Detect which cell encompasses the target text, then output its [x, y] center coordinate. 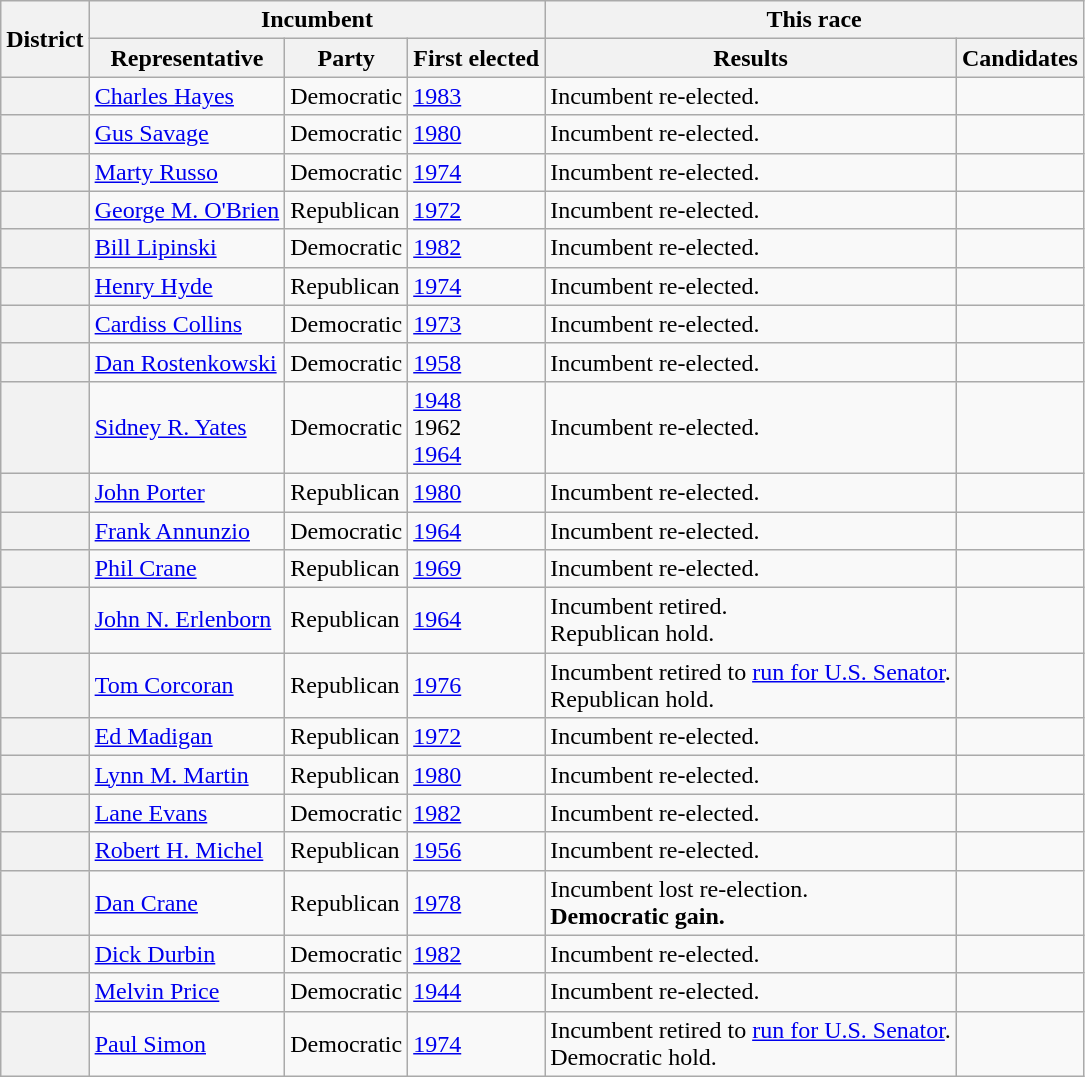
1958 [476, 362]
1944 [476, 992]
Charles Hayes [187, 96]
19481962 1964 [476, 427]
Results [751, 58]
District [45, 39]
1983 [476, 96]
This race [814, 20]
George M. O'Brien [187, 210]
Phil Crane [187, 569]
Lynn M. Martin [187, 775]
Ed Madigan [187, 737]
Candidates [1020, 58]
Incumbent retired to run for U.S. Senator.Republican hold. [751, 686]
Lane Evans [187, 813]
Melvin Price [187, 992]
Incumbent retired to run for U.S. Senator.Democratic hold. [751, 1044]
John N. Erlenborn [187, 620]
Incumbent [317, 20]
Incumbent retired.Republican hold. [751, 620]
Incumbent lost re-election.Democratic gain. [751, 902]
Dan Crane [187, 902]
Representative [187, 58]
Tom Corcoran [187, 686]
Party [346, 58]
1973 [476, 324]
1969 [476, 569]
First elected [476, 58]
Sidney R. Yates [187, 427]
Marty Russo [187, 172]
Cardiss Collins [187, 324]
Bill Lipinski [187, 248]
1978 [476, 902]
1976 [476, 686]
Dan Rostenkowski [187, 362]
Gus Savage [187, 134]
Paul Simon [187, 1044]
John Porter [187, 492]
Dick Durbin [187, 954]
Frank Annunzio [187, 531]
Robert H. Michel [187, 851]
Henry Hyde [187, 286]
1956 [476, 851]
